Identify which cell holds the provided text, then report its (x, y) central coordinate. 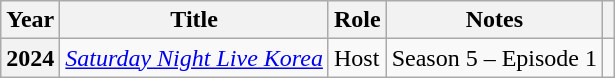
Year (30, 20)
Notes (494, 20)
Host (357, 58)
Role (357, 20)
Season 5 – Episode 1 (494, 58)
Saturday Night Live Korea (194, 58)
Title (194, 20)
2024 (30, 58)
